Find where the given text appears and provide that cell's center as (x, y) coordinate. 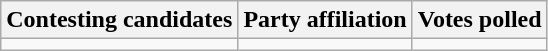
Contesting candidates (120, 20)
Party affiliation (325, 20)
Votes polled (480, 20)
